From the cell containing the given text, extract its center point as [X, Y] coordinate. 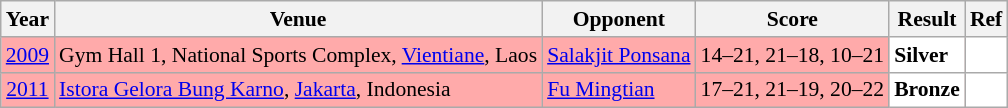
2009 [28, 55]
2011 [28, 90]
17–21, 21–19, 20–22 [793, 90]
Istora Gelora Bung Karno, Jakarta, Indonesia [298, 90]
Ref [986, 19]
Salakjit Ponsana [618, 55]
Fu Mingtian [618, 90]
Result [927, 19]
Opponent [618, 19]
Score [793, 19]
Venue [298, 19]
Bronze [927, 90]
Year [28, 19]
Gym Hall 1, National Sports Complex, Vientiane, Laos [298, 55]
14–21, 21–18, 10–21 [793, 55]
Silver [927, 55]
